Identify which cell holds the provided text, then report its (x, y) central coordinate. 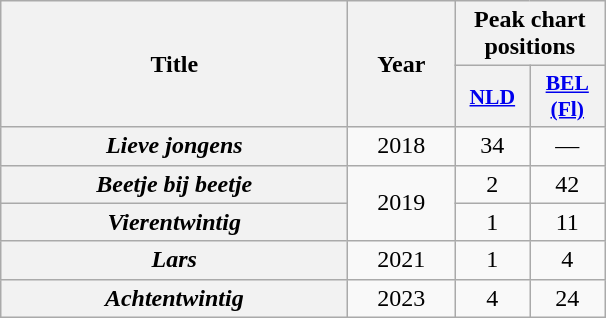
Peak chart positions (530, 34)
Year (402, 64)
Lieve jongens (174, 146)
24 (568, 298)
NLD (492, 96)
Achtentwintig (174, 298)
Title (174, 64)
42 (568, 184)
2023 (402, 298)
Vierentwintig (174, 222)
11 (568, 222)
Beetje bij beetje (174, 184)
Lars (174, 260)
2021 (402, 260)
— (568, 146)
2 (492, 184)
2019 (402, 203)
34 (492, 146)
2018 (402, 146)
BEL(Fl) (568, 96)
